Capture the cell that displays the provided text and extract its [X, Y] central coordinate. 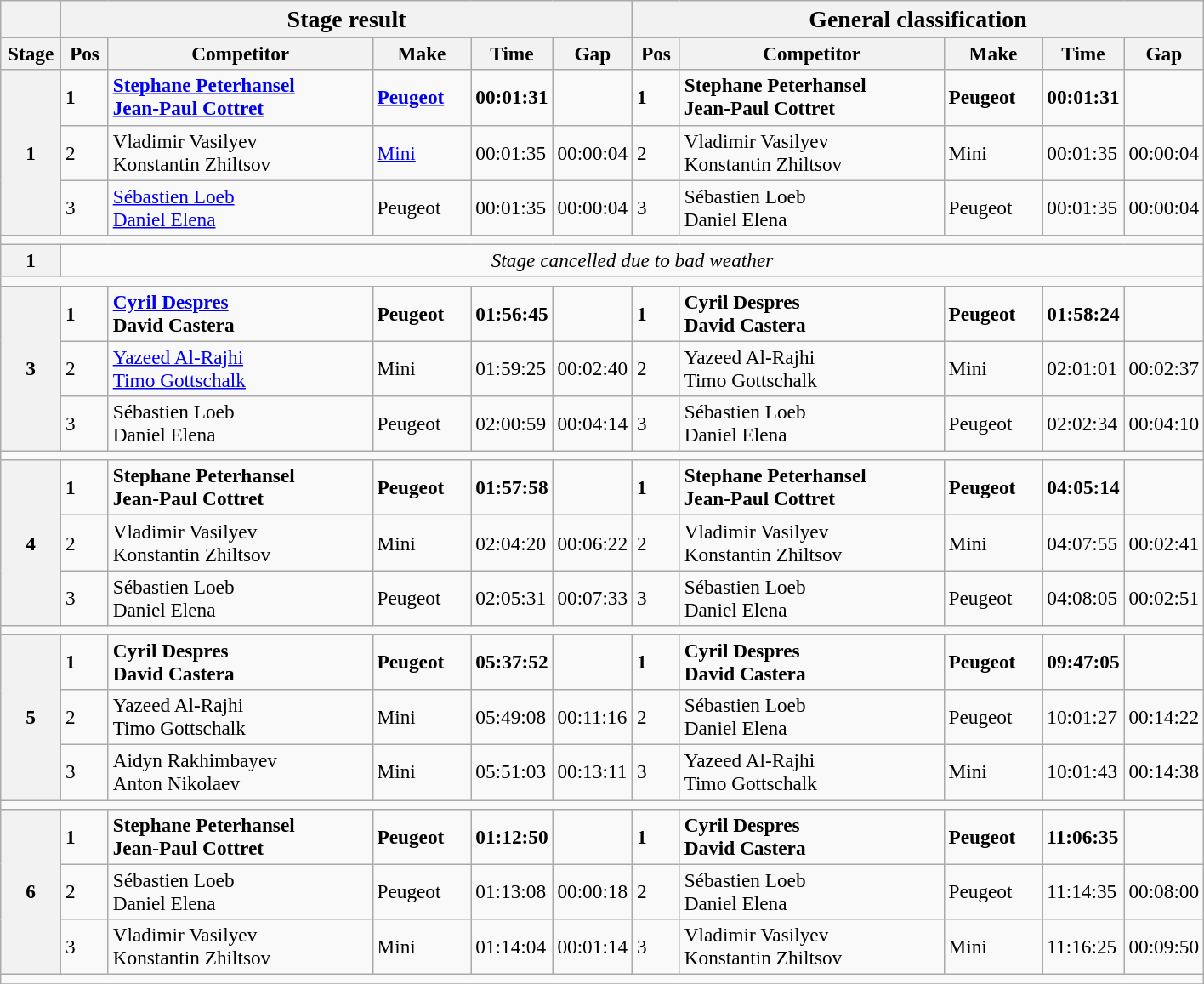
11:16:25 [1083, 946]
00:02:40 [593, 367]
00:02:51 [1164, 597]
05:37:52 [512, 662]
10:01:27 [1083, 718]
01:13:08 [512, 891]
01:59:25 [512, 367]
04:07:55 [1083, 543]
00:00:18 [593, 891]
02:01:01 [1083, 367]
00:01:14 [593, 946]
Aidyn Rakhimbayev Anton Nikolaev [240, 772]
General classification [918, 19]
02:04:20 [512, 543]
11:14:35 [1083, 891]
00:07:33 [593, 597]
11:06:35 [1083, 837]
01:14:04 [512, 946]
Stage cancelled due to bad weather [633, 260]
00:11:16 [593, 718]
01:12:50 [512, 837]
04:05:14 [1083, 488]
4 [31, 543]
09:47:05 [1083, 662]
05:49:08 [512, 718]
5 [31, 717]
Stage [31, 54]
00:04:10 [1164, 424]
02:02:34 [1083, 424]
01:57:58 [512, 488]
00:14:38 [1164, 772]
00:02:37 [1164, 367]
00:09:50 [1164, 946]
02:05:31 [512, 597]
04:08:05 [1083, 597]
00:04:14 [593, 424]
00:02:41 [1164, 543]
00:13:11 [593, 772]
6 [31, 891]
00:06:22 [593, 543]
Stage result [347, 19]
01:58:24 [1083, 313]
00:08:00 [1164, 891]
10:01:43 [1083, 772]
00:14:22 [1164, 718]
02:00:59 [512, 424]
01:56:45 [512, 313]
05:51:03 [512, 772]
